Return [X, Y] of the center of cell containing provided text 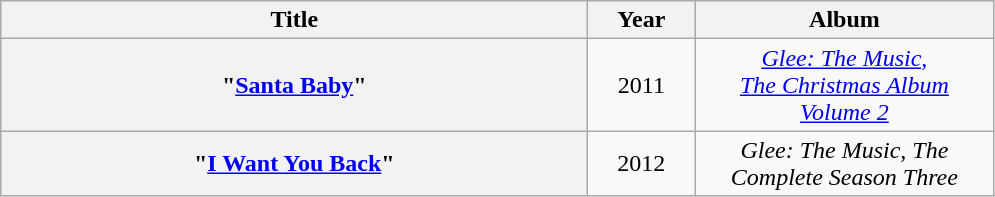
Glee: The Music,The Christmas AlbumVolume 2 [844, 85]
"I Want You Back" [294, 164]
2012 [642, 164]
Year [642, 20]
"Santa Baby" [294, 85]
Glee: The Music, The Complete Season Three [844, 164]
Title [294, 20]
Album [844, 20]
2011 [642, 85]
